Identify which cell holds the provided text, then report its (x, y) central coordinate. 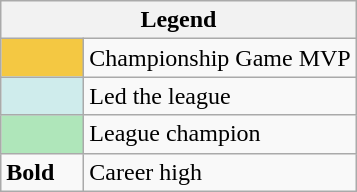
Legend (178, 20)
Led the league (220, 96)
Championship Game MVP (220, 58)
League champion (220, 134)
Bold (42, 172)
Career high (220, 172)
